Output the [x, y] coordinate of the center of the cell containing the given text.  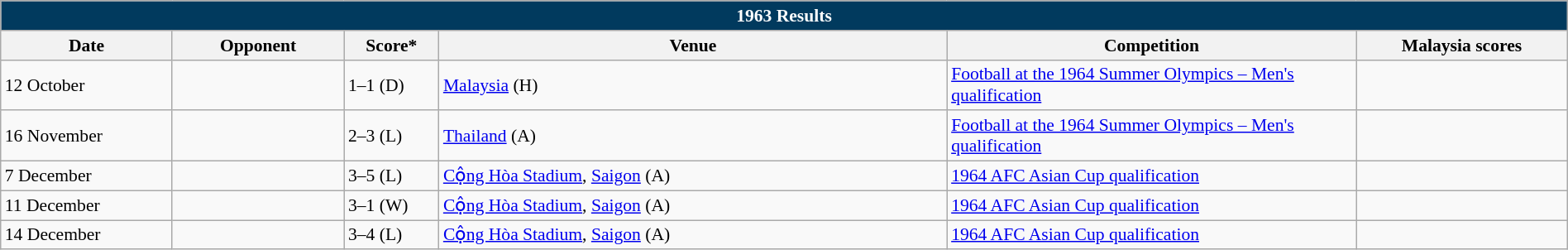
Opponent [258, 46]
2–3 (L) [392, 136]
Malaysia (H) [693, 84]
12 October [87, 84]
Date [87, 46]
Thailand (A) [693, 136]
1963 Results [784, 16]
1–1 (D) [392, 84]
3–5 (L) [392, 176]
Malaysia scores [1462, 46]
3–4 (L) [392, 235]
Score* [392, 46]
7 December [87, 176]
3–1 (W) [392, 205]
Competition [1151, 46]
16 November [87, 136]
14 December [87, 235]
Venue [693, 46]
11 December [87, 205]
